Scan for the cell matching the given text and deliver its (x, y) coordinate at center. 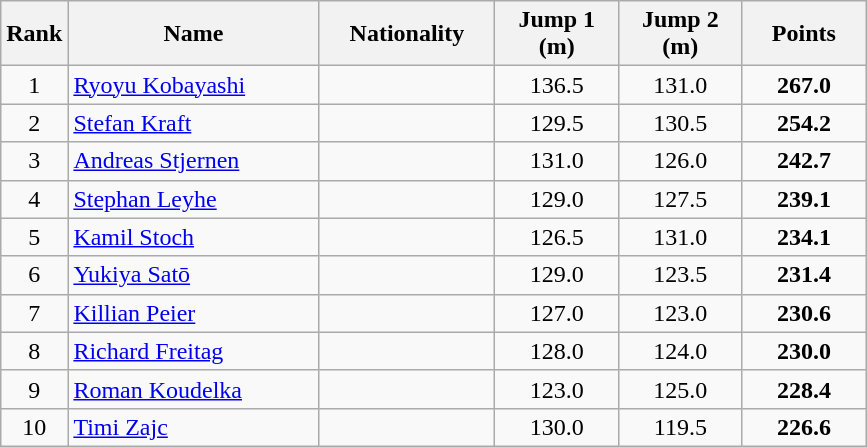
1 (34, 85)
Stefan Kraft (194, 123)
Stephan Leyhe (194, 199)
127.5 (681, 199)
9 (34, 389)
136.5 (557, 85)
5 (34, 237)
231.4 (804, 275)
126.0 (681, 161)
6 (34, 275)
Jump 2 (m) (681, 34)
4 (34, 199)
119.5 (681, 427)
Andreas Stjernen (194, 161)
3 (34, 161)
228.4 (804, 389)
128.0 (557, 351)
239.1 (804, 199)
124.0 (681, 351)
Name (194, 34)
230.6 (804, 313)
130.0 (557, 427)
130.5 (681, 123)
Yukiya Satō (194, 275)
125.0 (681, 389)
Rank (34, 34)
7 (34, 313)
242.7 (804, 161)
Jump 1 (m) (557, 34)
254.2 (804, 123)
126.5 (557, 237)
234.1 (804, 237)
Roman Koudelka (194, 389)
Points (804, 34)
8 (34, 351)
2 (34, 123)
Killian Peier (194, 313)
Richard Freitag (194, 351)
226.6 (804, 427)
123.5 (681, 275)
129.5 (557, 123)
230.0 (804, 351)
267.0 (804, 85)
Kamil Stoch (194, 237)
127.0 (557, 313)
Nationality (407, 34)
10 (34, 427)
Timi Zajc (194, 427)
Ryoyu Kobayashi (194, 85)
